Determine the [x, y] coordinate at the center of the cell enclosing the given text.  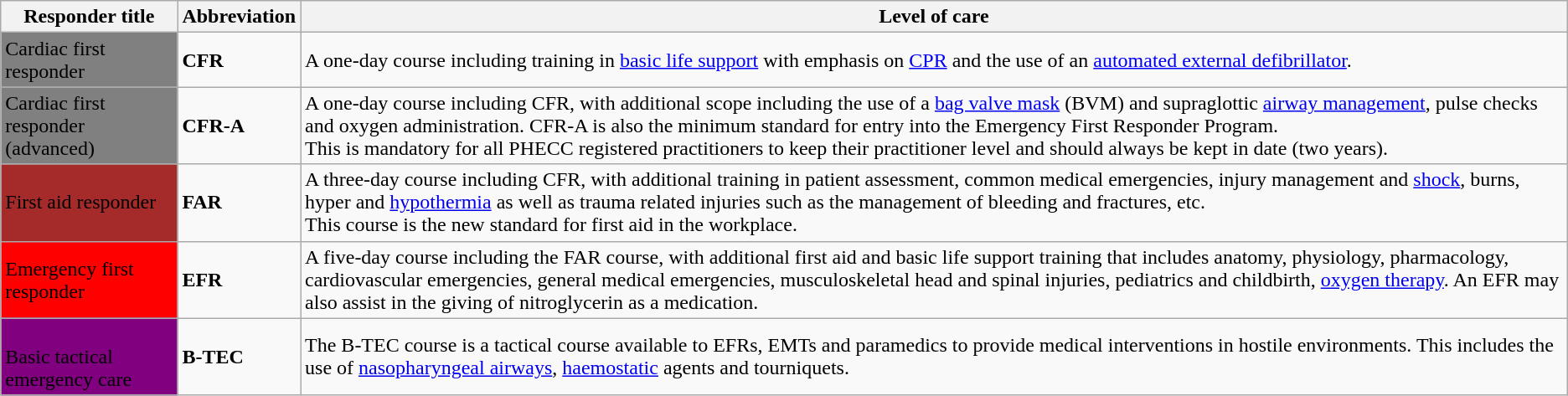
FAR [240, 203]
Level of care [935, 17]
CFR-A [240, 126]
Basic tactical emergency care [89, 357]
EFR [240, 280]
Emergency first responder [89, 280]
A one-day course including training in basic life support with emphasis on CPR and the use of an automated external defibrillator. [935, 60]
Responder title [89, 17]
B-TEC [240, 357]
Cardiac first responder (advanced) [89, 126]
Cardiac first responder [89, 60]
Abbreviation [240, 17]
CFR [240, 60]
First aid responder [89, 203]
